Detect which cell encompasses the target text, then output its [x, y] center coordinate. 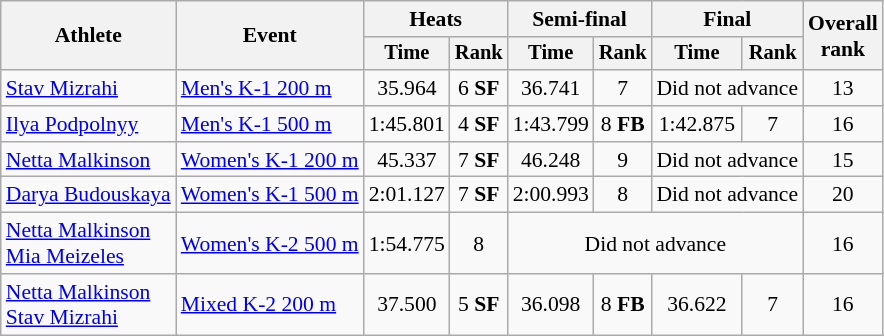
36.741 [551, 88]
2:01.127 [407, 195]
Netta MalkinsonStav Mizrahi [88, 304]
Final [727, 19]
Women's K-2 500 m [270, 244]
Overallrank [843, 36]
Men's K-1 200 m [270, 88]
1:43.799 [551, 124]
46.248 [551, 160]
Netta Malkinson [88, 160]
9 [623, 160]
Darya Budouskaya [88, 195]
1:54.775 [407, 244]
Ilya Podpolnyy [88, 124]
4 SF [479, 124]
35.964 [407, 88]
15 [843, 160]
Netta MalkinsonMia Meizeles [88, 244]
1:45.801 [407, 124]
Men's K-1 500 m [270, 124]
5 SF [479, 304]
2:00.993 [551, 195]
Women's K-1 500 m [270, 195]
20 [843, 195]
Heats [436, 19]
37.500 [407, 304]
13 [843, 88]
6 SF [479, 88]
Semi-final [580, 19]
Women's K-1 200 m [270, 160]
Stav Mizrahi [88, 88]
36.098 [551, 304]
Mixed K-2 200 m [270, 304]
Event [270, 36]
Athlete [88, 36]
36.622 [696, 304]
1:42.875 [696, 124]
45.337 [407, 160]
